From the cell containing the given text, extract its center point as [x, y] coordinate. 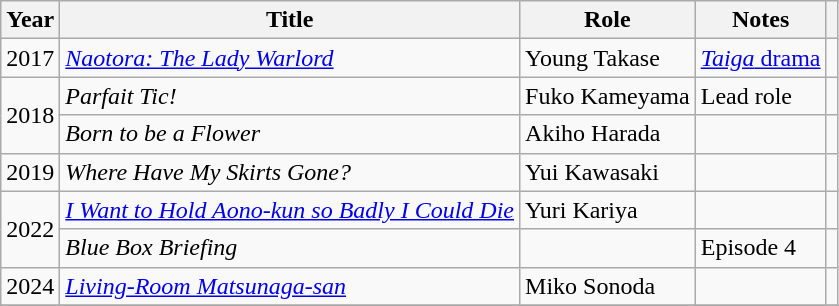
2019 [30, 172]
Notes [760, 20]
Title [290, 20]
Yuri Kariya [608, 210]
Lead role [760, 96]
Blue Box Briefing [290, 248]
Young Takase [608, 58]
2018 [30, 115]
Naotora: The Lady Warlord [290, 58]
2017 [30, 58]
Yui Kawasaki [608, 172]
Where Have My Skirts Gone? [290, 172]
Role [608, 20]
Parfait Tic! [290, 96]
2024 [30, 286]
Born to be a Flower [290, 134]
2022 [30, 229]
I Want to Hold Aono-kun so Badly I Could Die [290, 210]
Taiga drama [760, 58]
Fuko Kameyama [608, 96]
Living-Room Matsunaga-san [290, 286]
Episode 4 [760, 248]
Year [30, 20]
Miko Sonoda [608, 286]
Akiho Harada [608, 134]
